Output the [x, y] coordinate of the center of the cell containing the given text.  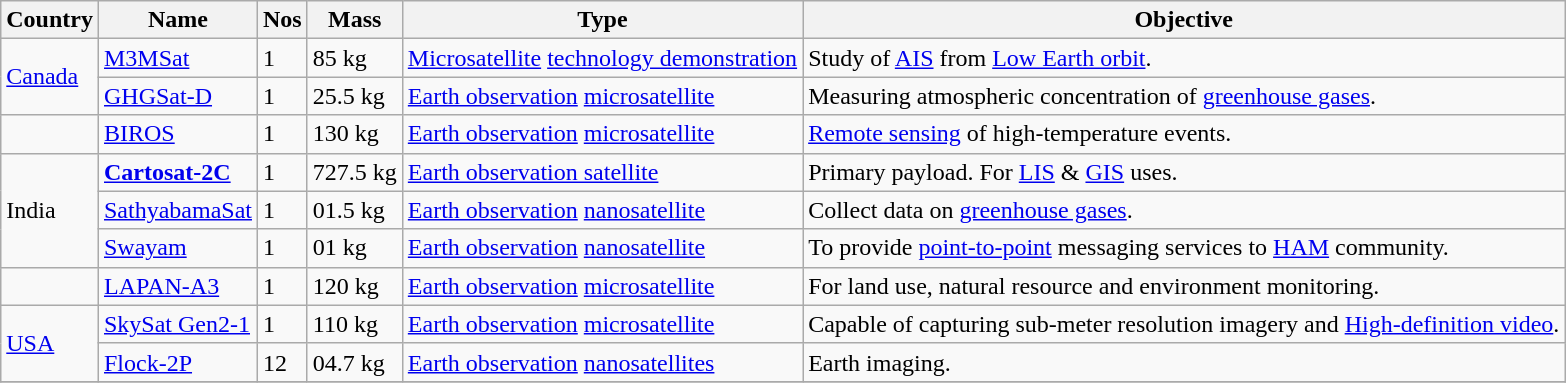
Earth imaging. [1184, 362]
SathyabamaSat [178, 210]
Primary payload. For LIS & GIS uses. [1184, 172]
Nos [283, 20]
110 kg [354, 324]
India [50, 210]
130 kg [354, 134]
SkySat Gen2-1 [178, 324]
120 kg [354, 286]
Mass [354, 20]
Earth observation satellite [602, 172]
Canada [50, 77]
Type [602, 20]
M3MSat [178, 58]
12 [283, 362]
LAPAN-A3 [178, 286]
Remote sensing of high-temperature events. [1184, 134]
Country [50, 20]
Measuring atmospheric concentration of greenhouse gases. [1184, 96]
25.5 kg [354, 96]
Cartosat-2C [178, 172]
Earth observation nanosatellites [602, 362]
Name [178, 20]
Study of AIS from Low Earth orbit. [1184, 58]
Collect data on greenhouse gases. [1184, 210]
GHGSat-D [178, 96]
Objective [1184, 20]
For land use, natural resource and environment monitoring. [1184, 286]
Flock-2P [178, 362]
To provide point-to-point messaging services to HAM community. [1184, 248]
USA [50, 343]
01 kg [354, 248]
727.5 kg [354, 172]
04.7 kg [354, 362]
BIROS [178, 134]
85 kg [354, 58]
Swayam [178, 248]
Microsatellite technology demonstration [602, 58]
Capable of capturing sub-meter resolution imagery and High-definition video. [1184, 324]
01.5 kg [354, 210]
